Extract the [X, Y] coordinate from the center of the cell holding the provided text.  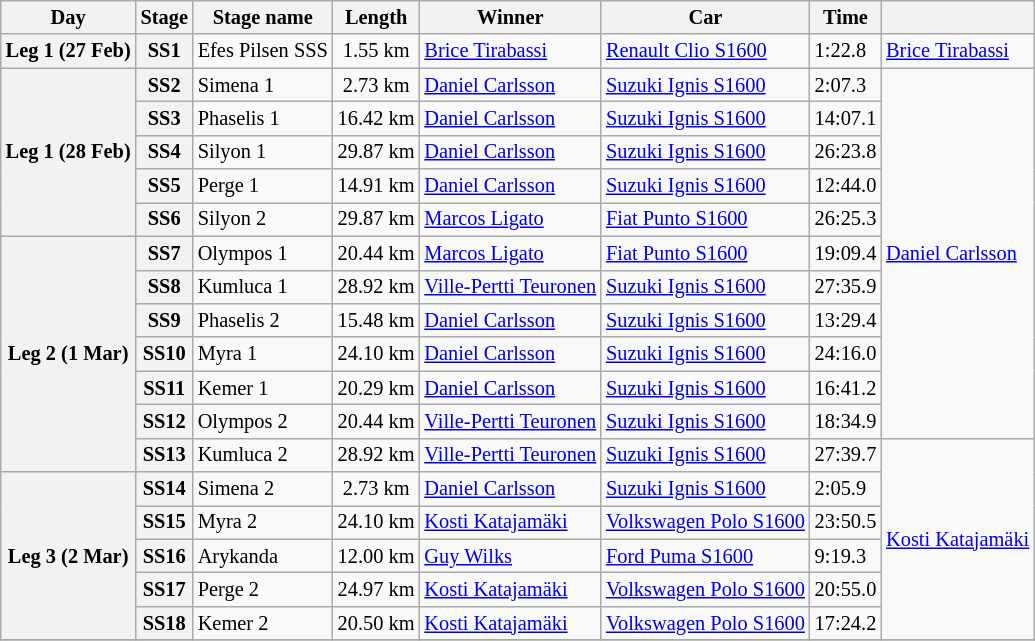
Renault Clio S1600 [706, 51]
Kemer 1 [263, 388]
17:24.2 [846, 623]
Myra 1 [263, 354]
Myra 2 [263, 522]
26:25.3 [846, 219]
SS3 [164, 118]
SS15 [164, 522]
SS8 [164, 287]
SS18 [164, 623]
Olympos 2 [263, 421]
Perge 2 [263, 589]
2:07.3 [846, 85]
12:44.0 [846, 186]
18:34.9 [846, 421]
26:23.8 [846, 152]
SS7 [164, 253]
SS13 [164, 455]
Leg 1 (27 Feb) [68, 51]
Phaselis 1 [263, 118]
12.00 km [376, 556]
24:16.0 [846, 354]
16.42 km [376, 118]
Simena 1 [263, 85]
19:09.4 [846, 253]
Perge 1 [263, 186]
SS17 [164, 589]
9:19.3 [846, 556]
SS12 [164, 421]
Kumluca 2 [263, 455]
Stage [164, 17]
SS9 [164, 320]
Time [846, 17]
SS6 [164, 219]
SS1 [164, 51]
Ford Puma S1600 [706, 556]
20.50 km [376, 623]
Stage name [263, 17]
SS5 [164, 186]
15.48 km [376, 320]
13:29.4 [846, 320]
20.29 km [376, 388]
Guy Wilks [510, 556]
Leg 3 (2 Mar) [68, 556]
Car [706, 17]
14:07.1 [846, 118]
Silyon 2 [263, 219]
1.55 km [376, 51]
Length [376, 17]
Leg 2 (1 Mar) [68, 354]
16:41.2 [846, 388]
Efes Pilsen SSS [263, 51]
SS11 [164, 388]
Phaselis 2 [263, 320]
Leg 1 (28 Feb) [68, 152]
23:50.5 [846, 522]
SS4 [164, 152]
SS16 [164, 556]
SS14 [164, 489]
27:35.9 [846, 287]
Olympos 1 [263, 253]
27:39.7 [846, 455]
SS2 [164, 85]
2:05.9 [846, 489]
Kumluca 1 [263, 287]
1:22.8 [846, 51]
24.97 km [376, 589]
Silyon 1 [263, 152]
Day [68, 17]
20:55.0 [846, 589]
Simena 2 [263, 489]
Kemer 2 [263, 623]
Winner [510, 17]
Arykanda [263, 556]
SS10 [164, 354]
14.91 km [376, 186]
